Capture the cell that displays the provided text and extract its [x, y] central coordinate. 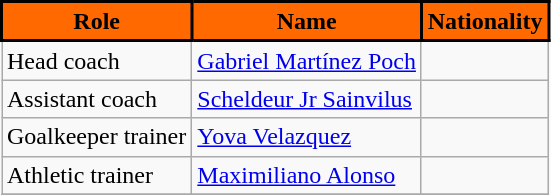
Role [97, 22]
Yova Velazquez [307, 137]
Assistant coach [97, 99]
Goalkeeper trainer [97, 137]
Athletic trainer [97, 175]
Nationality [484, 22]
Head coach [97, 60]
Maximiliano Alonso [307, 175]
Gabriel Martínez Poch [307, 60]
Name [307, 22]
Scheldeur Jr Sainvilus [307, 99]
